Return the [X, Y] coordinate for the center point of the cell that contains the specified text.  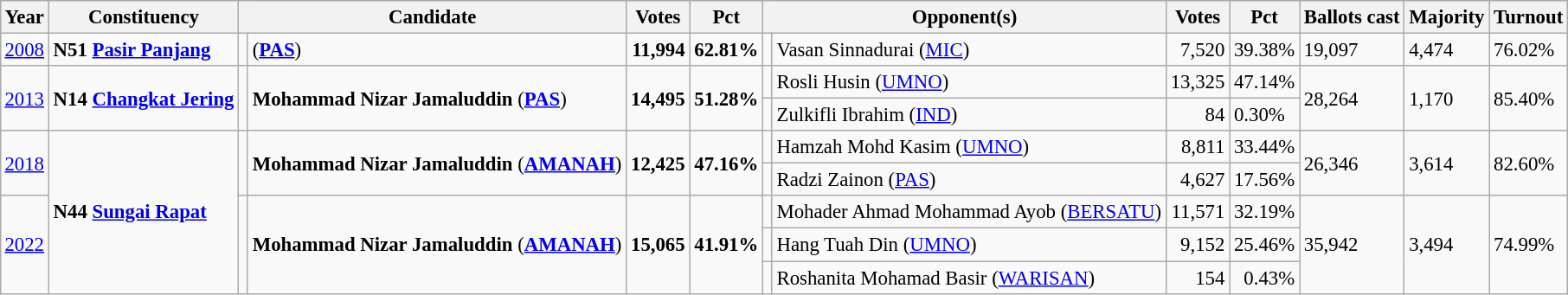
Mohader Ahmad Mohammad Ayob (BERSATU) [969, 212]
85.40% [1528, 99]
13,325 [1198, 82]
84 [1198, 115]
82.60% [1528, 163]
Turnout [1528, 17]
2013 [24, 99]
Mohammad Nizar Jamaluddin (PAS) [436, 99]
32.19% [1265, 212]
2022 [24, 244]
Hamzah Mohd Kasim (UMNO) [969, 147]
3,614 [1447, 163]
17.56% [1265, 180]
11,571 [1198, 212]
0.30% [1265, 115]
Rosli Husin (UMNO) [969, 82]
9,152 [1198, 245]
4,474 [1447, 49]
Roshanita Mohamad Basir (WARISAN) [969, 278]
N14 Changkat Jering [144, 99]
62.81% [727, 49]
47.14% [1265, 82]
47.16% [727, 163]
8,811 [1198, 147]
15,065 [658, 244]
Constituency [144, 17]
19,097 [1352, 49]
25.46% [1265, 245]
Hang Tuah Din (UMNO) [969, 245]
2018 [24, 163]
154 [1198, 278]
41.91% [727, 244]
Majority [1447, 17]
N44 Sungai Rapat [144, 212]
0.43% [1265, 278]
7,520 [1198, 49]
28,264 [1352, 99]
(PAS) [436, 49]
12,425 [658, 163]
Candidate [433, 17]
26,346 [1352, 163]
74.99% [1528, 244]
Vasan Sinnadurai (MIC) [969, 49]
76.02% [1528, 49]
4,627 [1198, 180]
14,495 [658, 99]
Ballots cast [1352, 17]
33.44% [1265, 147]
Radzi Zainon (PAS) [969, 180]
Zulkifli Ibrahim (IND) [969, 115]
N51 Pasir Panjang [144, 49]
39.38% [1265, 49]
1,170 [1447, 99]
Year [24, 17]
2008 [24, 49]
35,942 [1352, 244]
Opponent(s) [965, 17]
3,494 [1447, 244]
51.28% [727, 99]
11,994 [658, 49]
